For the text-containing cell, return its midpoint in (X, Y) coordinate format. 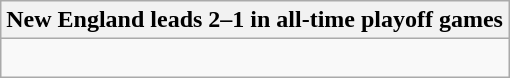
New England leads 2–1 in all-time playoff games (255, 20)
